Determine the (x, y) coordinate at the center of the cell enclosing the given text.  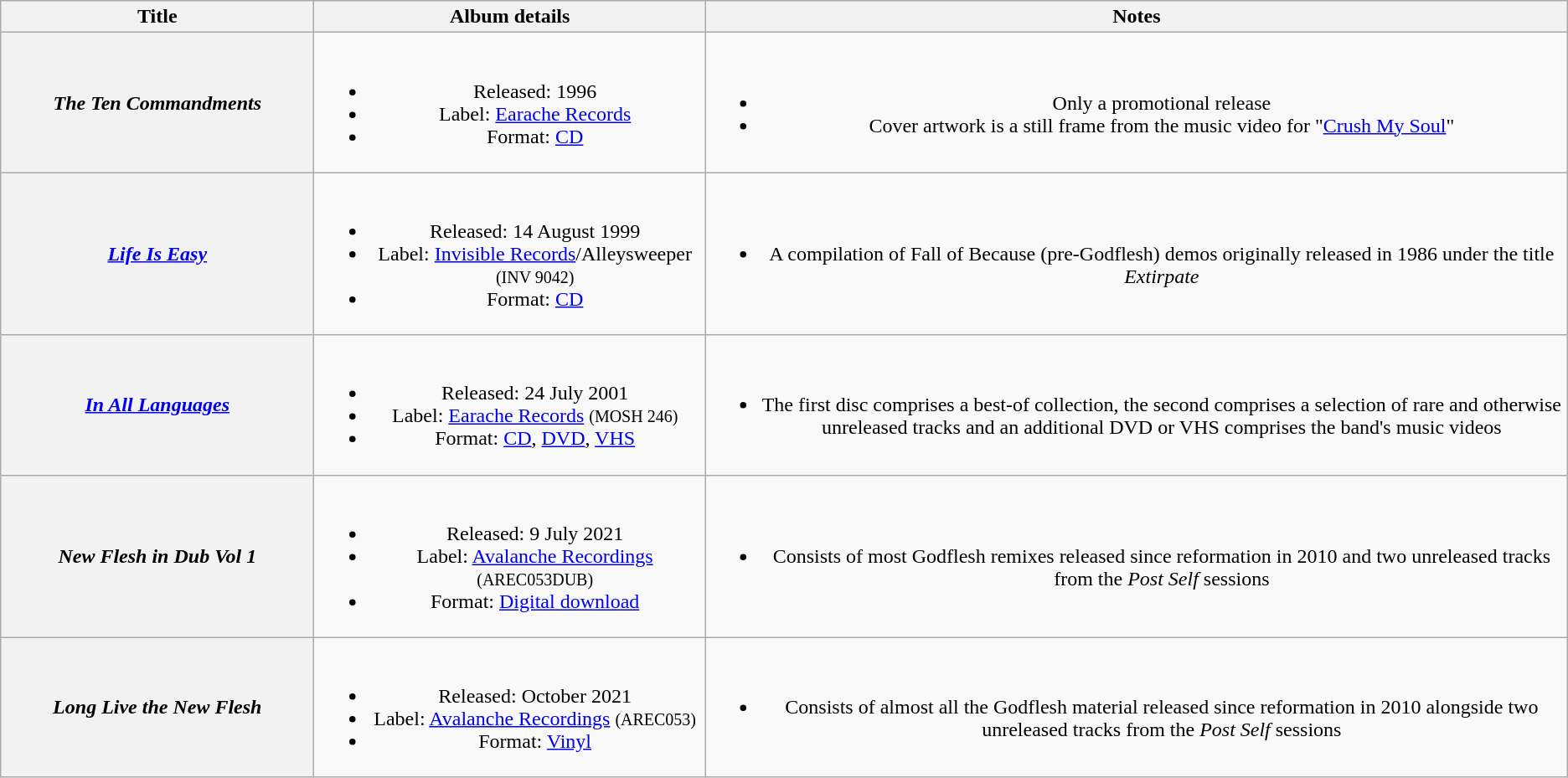
Life Is Easy (157, 254)
Consists of most Godflesh remixes released since reformation in 2010 and two unreleased tracks from the Post Self sessions (1136, 556)
The Ten Commandments (157, 102)
Long Live the New Flesh (157, 707)
Album details (510, 17)
Released: 1996Label: Earache RecordsFormat: CD (510, 102)
A compilation of Fall of Because (pre-Godflesh) demos originally released in 1986 under the title Extirpate (1136, 254)
In All Languages (157, 405)
Released: 14 August 1999Label: Invisible Records/Alleysweeper (INV 9042)Format: CD (510, 254)
Only a promotional releaseCover artwork is a still frame from the music video for "Crush My Soul" (1136, 102)
Released: 9 July 2021Label: Avalanche Recordings (AREC053DUB)Format: Digital download (510, 556)
Consists of almost all the Godflesh material released since reformation in 2010 alongside two unreleased tracks from the Post Self sessions (1136, 707)
New Flesh in Dub Vol 1 (157, 556)
Released: 24 July 2001Label: Earache Records (MOSH 246)Format: CD, DVD, VHS (510, 405)
Released: October 2021Label: Avalanche Recordings (AREC053)Format: Vinyl (510, 707)
Notes (1136, 17)
Title (157, 17)
